Search for the cell housing the specified text and yield its [x, y] center coordinate. 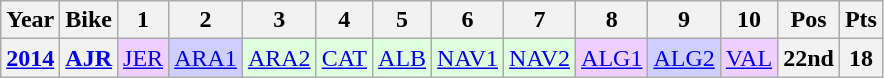
NAV2 [540, 58]
Year [30, 20]
9 [684, 20]
7 [540, 20]
ALG1 [612, 58]
NAV1 [468, 58]
5 [402, 20]
2014 [30, 58]
10 [748, 20]
ARA1 [206, 58]
8 [612, 20]
VAL [748, 58]
AJR [89, 58]
1 [144, 20]
Pts [860, 20]
3 [279, 20]
ARA2 [279, 58]
2 [206, 20]
4 [344, 20]
JER [144, 58]
ALB [402, 58]
6 [468, 20]
ALG2 [684, 58]
18 [860, 58]
Bike [89, 20]
CAT [344, 58]
Pos [809, 20]
22nd [809, 58]
